From the cell containing the given text, extract its center point as (x, y) coordinate. 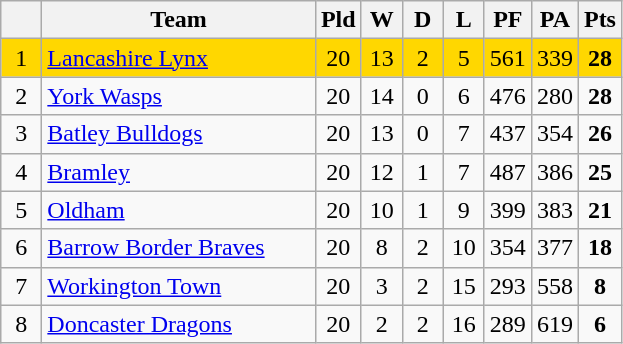
399 (508, 210)
Workington Town (179, 286)
25 (600, 172)
280 (554, 96)
289 (508, 324)
W (382, 20)
Lancashire Lynx (179, 58)
4 (22, 172)
9 (464, 210)
476 (508, 96)
26 (600, 134)
L (464, 20)
D (422, 20)
Bramley (179, 172)
Barrow Border Braves (179, 248)
377 (554, 248)
437 (508, 134)
PF (508, 20)
Oldham (179, 210)
Pld (338, 20)
558 (554, 286)
21 (600, 210)
339 (554, 58)
12 (382, 172)
14 (382, 96)
386 (554, 172)
18 (600, 248)
561 (508, 58)
619 (554, 324)
16 (464, 324)
York Wasps (179, 96)
15 (464, 286)
487 (508, 172)
Pts (600, 20)
Batley Bulldogs (179, 134)
293 (508, 286)
PA (554, 20)
383 (554, 210)
Doncaster Dragons (179, 324)
Team (179, 20)
